Pinpoint the cell where the given text exists, returning its [X, Y] midpoint coordinate. 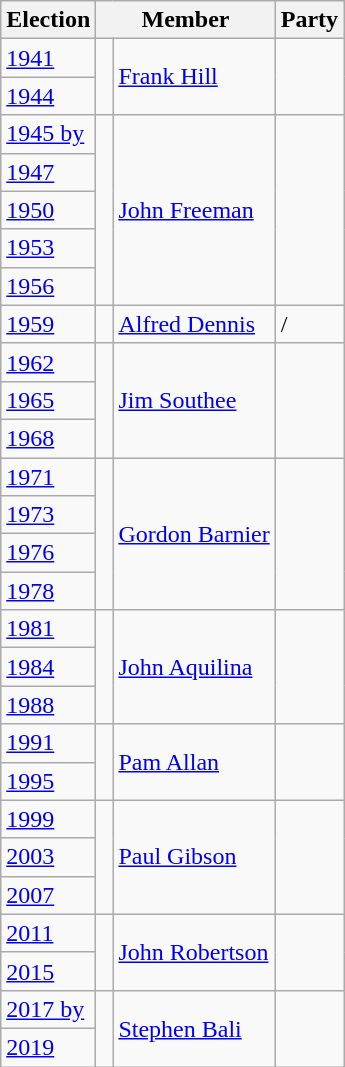
1991 [48, 743]
Party [309, 20]
2015 [48, 971]
1984 [48, 667]
1945 by [48, 134]
John Aquilina [194, 667]
/ [309, 324]
1999 [48, 819]
1968 [48, 438]
Jim Southee [194, 400]
1956 [48, 286]
Paul Gibson [194, 857]
1962 [48, 362]
1973 [48, 515]
Election [48, 20]
John Freeman [194, 210]
1950 [48, 210]
1995 [48, 781]
1944 [48, 96]
1971 [48, 477]
1941 [48, 58]
2019 [48, 1047]
1959 [48, 324]
2007 [48, 895]
Gordon Barnier [194, 534]
1976 [48, 553]
1965 [48, 400]
Frank Hill [194, 77]
Pam Allan [194, 762]
2011 [48, 933]
1947 [48, 172]
2003 [48, 857]
Stephen Bali [194, 1028]
1981 [48, 629]
1953 [48, 248]
John Robertson [194, 952]
1978 [48, 591]
2017 by [48, 1009]
Member [186, 20]
Alfred Dennis [194, 324]
1988 [48, 705]
